Pinpoint the cell where the given text exists, returning its [x, y] midpoint coordinate. 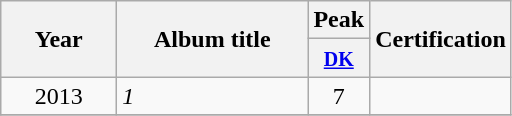
Certification [441, 39]
Album title [212, 39]
Year [59, 39]
Peak [339, 20]
DK [339, 58]
2013 [59, 96]
1 [212, 96]
7 [339, 96]
